Pinpoint the cell where the given text exists, returning its [x, y] midpoint coordinate. 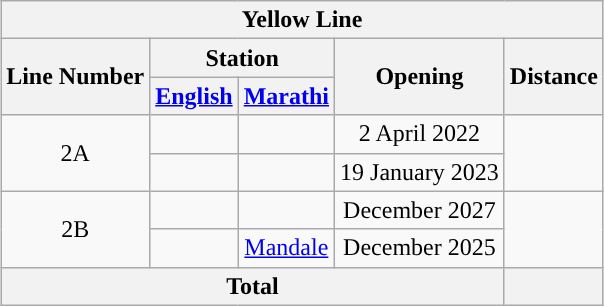
December 2025 [420, 248]
English [194, 96]
Mandale [286, 248]
Station [242, 58]
Line Number [76, 77]
December 2027 [420, 210]
19 January 2023 [420, 172]
2B [76, 229]
Total [253, 286]
Distance [554, 77]
Marathi [286, 96]
2 April 2022 [420, 134]
Yellow Line [302, 20]
2A [76, 153]
Opening [420, 77]
